Return [x, y] of the center of cell containing provided text 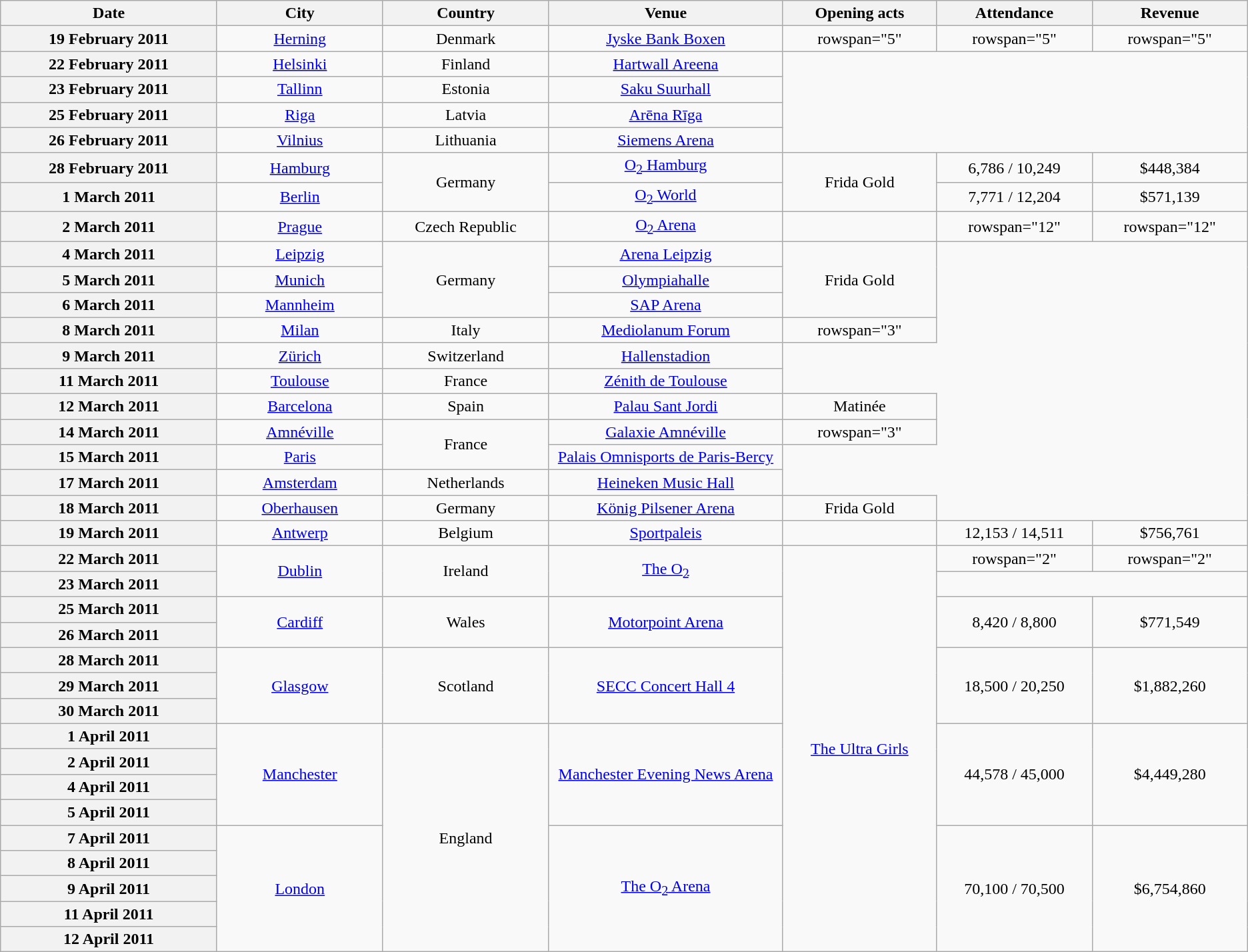
Opening acts [860, 13]
Denmark [465, 39]
The O2 [665, 571]
Date [109, 13]
19 March 2011 [109, 533]
SECC Concert Hall 4 [665, 685]
Switzerland [465, 355]
Manchester Evening News Arena [665, 774]
Palais Omnisports de Paris-Bercy [665, 457]
6 March 2011 [109, 305]
SAP Arena [665, 305]
Hamburg [300, 167]
$4,449,280 [1169, 774]
2 March 2011 [109, 227]
23 February 2011 [109, 89]
The Ultra Girls [860, 749]
Munich [300, 279]
Latvia [465, 115]
12 March 2011 [109, 407]
22 February 2011 [109, 64]
Leipzig [300, 254]
Italy [465, 330]
11 March 2011 [109, 381]
19 February 2011 [109, 39]
Czech Republic [465, 227]
$448,384 [1169, 167]
Galaxie Amnéville [665, 432]
9 April 2011 [109, 889]
Ireland [465, 571]
$1,882,260 [1169, 685]
12,153 / 14,511 [1015, 533]
4 April 2011 [109, 787]
Attendance [1015, 13]
Riga [300, 115]
Berlin [300, 197]
17 March 2011 [109, 483]
25 February 2011 [109, 115]
Arena Leipzig [665, 254]
England [465, 837]
Venue [665, 13]
Tallinn [300, 89]
12 April 2011 [109, 939]
7 April 2011 [109, 838]
Lithuania [465, 140]
Scotland [465, 685]
Toulouse [300, 381]
4 March 2011 [109, 254]
11 April 2011 [109, 914]
Milan [300, 330]
Jyske Bank Boxen [665, 39]
Wales [465, 622]
9 March 2011 [109, 355]
8,420 / 8,800 [1015, 622]
44,578 / 45,000 [1015, 774]
14 March 2011 [109, 432]
Amsterdam [300, 483]
Sportpaleis [665, 533]
18 March 2011 [109, 508]
Palau Sant Jordi [665, 407]
Motorpoint Arena [665, 622]
O2 Arena [665, 227]
Estonia [465, 89]
Spain [465, 407]
O2 Hamburg [665, 167]
1 March 2011 [109, 197]
Siemens Arena [665, 140]
5 April 2011 [109, 813]
18,500 / 20,250 [1015, 685]
Arēna Rīga [665, 115]
Herning [300, 39]
6,786 / 10,249 [1015, 167]
7,771 / 12,204 [1015, 197]
Matinée [860, 407]
8 April 2011 [109, 863]
$756,761 [1169, 533]
Barcelona [300, 407]
29 March 2011 [109, 685]
Antwerp [300, 533]
Amnéville [300, 432]
26 March 2011 [109, 635]
Country [465, 13]
5 March 2011 [109, 279]
15 March 2011 [109, 457]
26 February 2011 [109, 140]
28 March 2011 [109, 660]
Paris [300, 457]
Glasgow [300, 685]
2 April 2011 [109, 761]
Vilnius [300, 140]
Netherlands [465, 483]
Prague [300, 227]
London [300, 889]
Heineken Music Hall [665, 483]
Dublin [300, 571]
Saku Suurhall [665, 89]
Mannheim [300, 305]
The O2 Arena [665, 889]
$6,754,860 [1169, 889]
Hartwall Areena [665, 64]
Revenue [1169, 13]
23 March 2011 [109, 584]
25 March 2011 [109, 609]
1 April 2011 [109, 736]
28 February 2011 [109, 167]
$571,139 [1169, 197]
8 March 2011 [109, 330]
Belgium [465, 533]
Zénith de Toulouse [665, 381]
Manchester [300, 774]
70,100 / 70,500 [1015, 889]
City [300, 13]
$771,549 [1169, 622]
Helsinki [300, 64]
Mediolanum Forum [665, 330]
König Pilsener Arena [665, 508]
Finland [465, 64]
30 March 2011 [109, 711]
Cardiff [300, 622]
22 March 2011 [109, 559]
O2 World [665, 197]
Oberhausen [300, 508]
Hallenstadion [665, 355]
Zürich [300, 355]
Olympiahalle [665, 279]
